For the text-containing cell, return its midpoint in [X, Y] coordinate format. 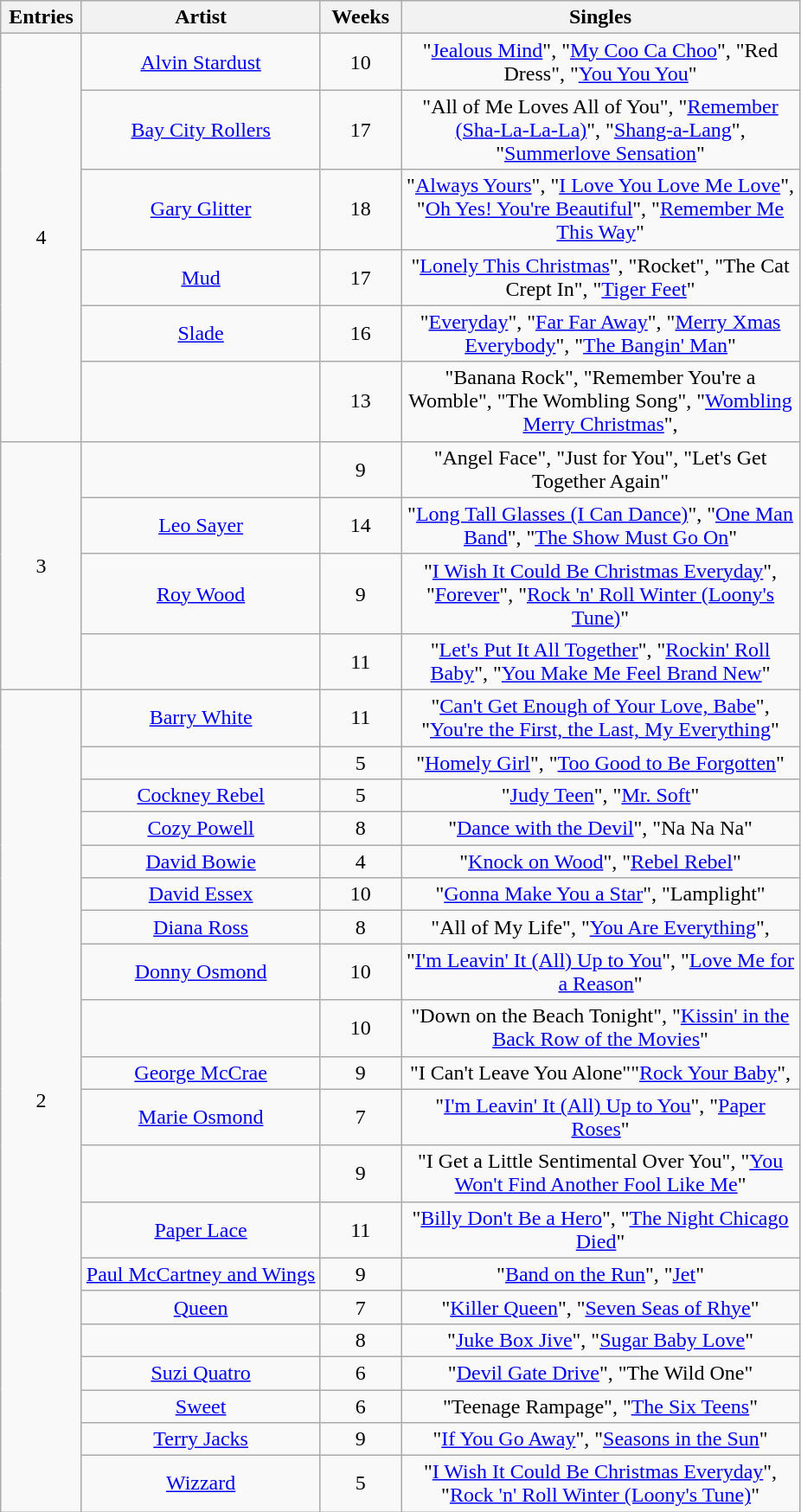
"Let's Put It All Together", "Rockin' Roll Baby", "You Make Me Feel Brand New" [600, 661]
"Always Yours", "I Love You Love Me Love", "Oh Yes! You're Beautiful", "Remember Me This Way" [600, 209]
Leo Sayer [201, 526]
"Lonely This Christmas", "Rocket", "The Cat Crept In", "Tiger Feet" [600, 277]
"If You Go Away", "Seasons in the Sun" [600, 1439]
"Everyday", "Far Far Away", "Merry Xmas Everybody", "The Bangin' Man" [600, 334]
Wizzard [201, 1484]
Barry White [201, 718]
Sweet [201, 1406]
"Band on the Run", "Jet" [600, 1274]
Entries [42, 17]
"Judy Teen", "Mr. Soft" [600, 796]
"I Wish It Could Be Christmas Everyday", "Forever", "Rock 'n' Roll Winter (Loony's Tune)" [600, 593]
Singles [600, 17]
Marie Osmond [201, 1118]
Paper Lace [201, 1230]
"Down on the Beach Tonight", "Kissin' in the Back Row of the Movies" [600, 1028]
"I'm Leavin' It (All) Up to You", "Paper Roses" [600, 1118]
Artist [201, 17]
"Knock on Wood", "Rebel Rebel" [600, 862]
"Juke Box Jive", "Sugar Baby Love" [600, 1340]
Diana Ross [201, 927]
Slade [201, 334]
George McCrae [201, 1073]
13 [361, 401]
"I Get a Little Sentimental Over You", "You Won't Find Another Fool Like Me" [600, 1173]
Cozy Powell [201, 829]
Queen [201, 1307]
Mud [201, 277]
16 [361, 334]
"Can't Get Enough of Your Love, Babe", "You're the First, the Last, My Everything" [600, 718]
Roy Wood [201, 593]
"Dance with the Devil", "Na Na Na" [600, 829]
Suzi Quatro [201, 1373]
"Gonna Make You a Star", "Lamplight" [600, 894]
"Devil Gate Drive", "The Wild One" [600, 1373]
"Homely Girl", "Too Good to Be Forgotten" [600, 762]
Terry Jacks [201, 1439]
"Teenage Rampage", "The Six Teens" [600, 1406]
Donny Osmond [201, 972]
3 [42, 566]
Weeks [361, 17]
"Billy Don't Be a Hero", "The Night Chicago Died" [600, 1230]
Paul McCartney and Wings [201, 1274]
Bay City Rollers [201, 130]
Alvin Stardust [201, 62]
"All of Me Loves All of You", "Remember (Sha-La-La-La)", "Shang-a-Lang", "Summerlove Sensation" [600, 130]
"I Can't Leave You Alone""Rock Your Baby", [600, 1073]
Cockney Rebel [201, 796]
"Killer Queen", "Seven Seas of Rhye" [600, 1307]
David Essex [201, 894]
"Banana Rock", "Remember You're a Womble", "The Wombling Song", "Wombling Merry Christmas", [600, 401]
"All of My Life", "You Are Everything", [600, 927]
Gary Glitter [201, 209]
"Long Tall Glasses (I Can Dance)", "One Man Band", "The Show Must Go On" [600, 526]
David Bowie [201, 862]
2 [42, 1100]
"Jealous Mind", "My Coo Ca Choo", "Red Dress", "You You You" [600, 62]
"Angel Face", "Just for You", "Let's Get Together Again" [600, 469]
14 [361, 526]
18 [361, 209]
"I Wish It Could Be Christmas Everyday", "Rock 'n' Roll Winter (Loony's Tune)" [600, 1484]
"I'm Leavin' It (All) Up to You", "Love Me for a Reason" [600, 972]
